Return the [x, y] coordinate for the center point of the cell that contains the specified text.  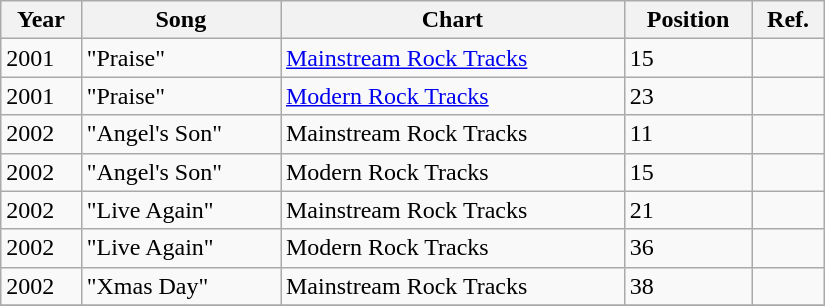
"Xmas Day" [180, 286]
36 [688, 248]
Song [180, 20]
21 [688, 210]
Chart [452, 20]
23 [688, 96]
38 [688, 286]
Position [688, 20]
11 [688, 134]
Ref. [788, 20]
Year [41, 20]
